Return [X, Y] of the center of cell containing provided text 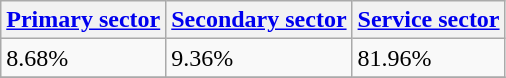
8.68% [84, 58]
9.36% [259, 58]
Service sector [428, 20]
Secondary sector [259, 20]
81.96% [428, 58]
Primary sector [84, 20]
